Pinpoint the cell where the given text exists, returning its [x, y] midpoint coordinate. 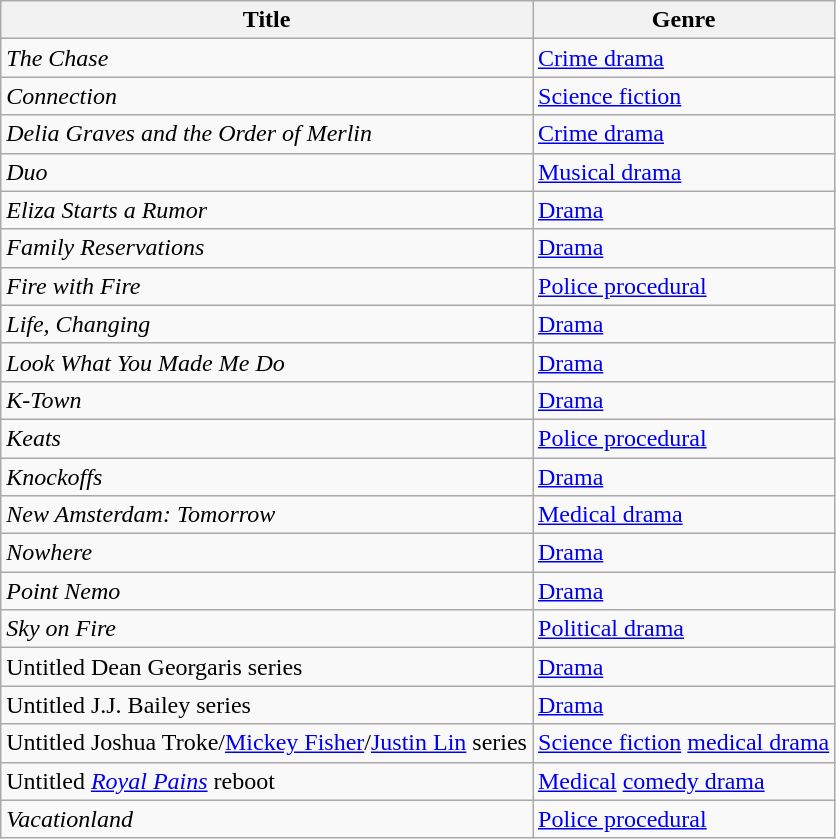
The Chase [267, 58]
Family Reservations [267, 248]
Medical comedy drama [683, 781]
Untitled Dean Georgaris series [267, 667]
Science fiction [683, 96]
Eliza Starts a Rumor [267, 210]
Untitled Joshua Troke/Mickey Fisher/Justin Lin series [267, 743]
Duo [267, 172]
Knockoffs [267, 477]
Connection [267, 96]
Musical drama [683, 172]
Political drama [683, 629]
Vacationland [267, 819]
Untitled Royal Pains reboot [267, 781]
Point Nemo [267, 591]
Look What You Made Me Do [267, 362]
Nowhere [267, 553]
New Amsterdam: Tomorrow [267, 515]
Delia Graves and the Order of Merlin [267, 134]
Untitled J.J. Bailey series [267, 705]
Fire with Fire [267, 286]
Science fiction medical drama [683, 743]
Sky on Fire [267, 629]
Life, Changing [267, 324]
Medical drama [683, 515]
Genre [683, 20]
K-Town [267, 400]
Keats [267, 438]
Title [267, 20]
